Return [x, y] of the center of cell containing provided text 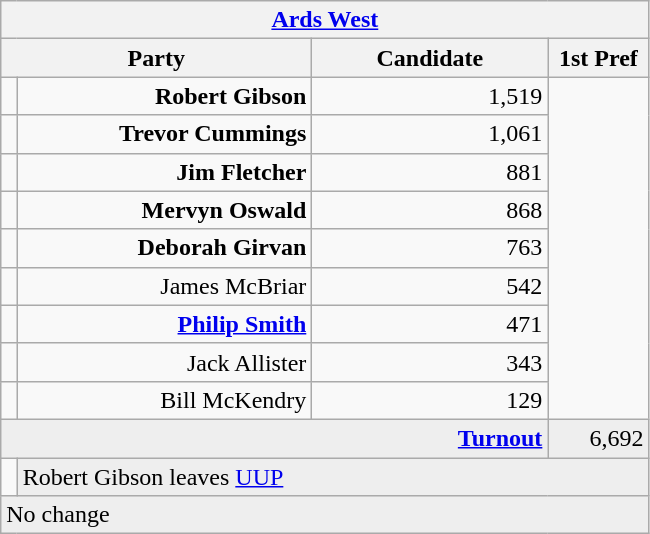
881 [430, 172]
Robert Gibson leaves UUP [333, 477]
343 [430, 362]
No change [325, 515]
1st Pref [598, 58]
Bill McKendry [164, 400]
Trevor Cummings [164, 134]
868 [430, 210]
542 [430, 286]
James McBriar [164, 286]
6,692 [598, 438]
Deborah Girvan [164, 248]
Jim Fletcher [164, 172]
Jack Allister [164, 362]
Philip Smith [164, 324]
471 [430, 324]
1,519 [430, 96]
Candidate [430, 58]
1,061 [430, 134]
Mervyn Oswald [164, 210]
763 [430, 248]
Robert Gibson [164, 96]
Ards West [325, 20]
Party [156, 58]
Turnout [274, 438]
129 [430, 400]
